Provide the (x, y) coordinate of the cell's center where the given text is located.  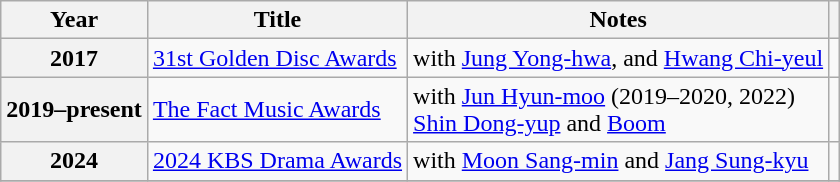
2017 (74, 58)
2019–present (74, 110)
Title (277, 20)
2024 KBS Drama Awards (277, 161)
The Fact Music Awards (277, 110)
Year (74, 20)
with Moon Sang-min and Jang Sung-kyu (618, 161)
31st Golden Disc Awards (277, 58)
2024 (74, 161)
with Jung Yong-hwa, and Hwang Chi-yeul (618, 58)
with Jun Hyun-moo (2019–2020, 2022) Shin Dong-yup and Boom (618, 110)
Notes (618, 20)
